Search for the cell housing the specified text and yield its (x, y) center coordinate. 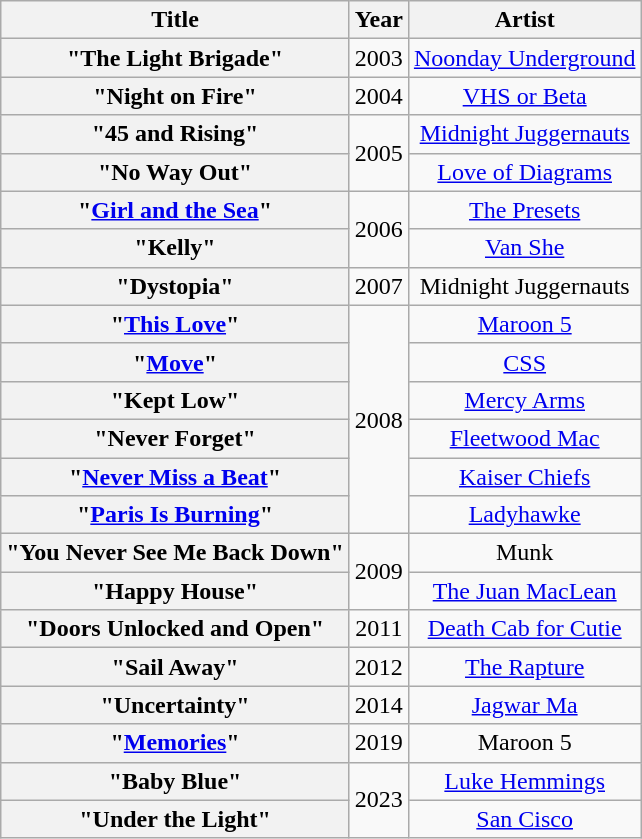
"Uncertainty" (176, 705)
"You Never See Me Back Down" (176, 553)
"Under the Light" (176, 819)
2023 (378, 800)
2005 (378, 153)
2009 (378, 572)
"Baby Blue" (176, 781)
"Never Forget" (176, 438)
"Kelly" (176, 248)
2011 (378, 629)
"Doors Unlocked and Open" (176, 629)
"Sail Away" (176, 667)
Death Cab for Cutie (524, 629)
Love of Diagrams (524, 172)
"Never Miss a Beat" (176, 477)
Artist (524, 20)
Fleetwood Mac (524, 438)
2012 (378, 667)
2008 (378, 419)
Munk (524, 553)
"Girl and the Sea" (176, 210)
"Move" (176, 362)
2014 (378, 705)
Van She (524, 248)
"This Love" (176, 324)
"Night on Fire" (176, 96)
VHS or Beta (524, 96)
"Kept Low" (176, 400)
Mercy Arms (524, 400)
The Juan MacLean (524, 591)
2019 (378, 743)
Ladyhawke (524, 515)
"No Way Out" (176, 172)
2004 (378, 96)
"The Light Brigade" (176, 58)
Noonday Underground (524, 58)
San Cisco (524, 819)
Kaiser Chiefs (524, 477)
Luke Hemmings (524, 781)
The Rapture (524, 667)
CSS (524, 362)
Year (378, 20)
2006 (378, 229)
Jagwar Ma (524, 705)
"Paris Is Burning" (176, 515)
2007 (378, 286)
"45 and Rising" (176, 134)
Title (176, 20)
2003 (378, 58)
"Dystopia" (176, 286)
"Memories" (176, 743)
The Presets (524, 210)
"Happy House" (176, 591)
